Search for the cell housing the specified text and yield its (x, y) center coordinate. 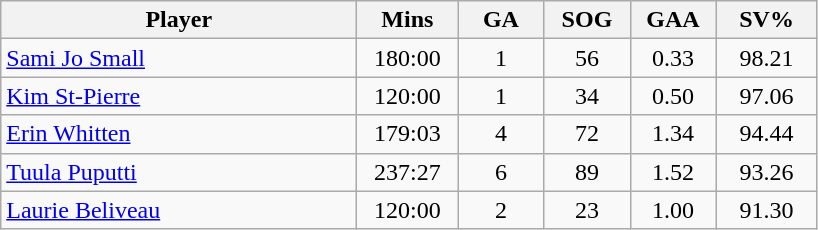
1.52 (673, 172)
180:00 (408, 58)
98.21 (766, 58)
Sami Jo Small (179, 58)
GAA (673, 20)
97.06 (766, 96)
94.44 (766, 134)
6 (501, 172)
179:03 (408, 134)
4 (501, 134)
91.30 (766, 210)
23 (587, 210)
0.33 (673, 58)
89 (587, 172)
72 (587, 134)
1.34 (673, 134)
237:27 (408, 172)
Erin Whitten (179, 134)
34 (587, 96)
1.00 (673, 210)
0.50 (673, 96)
GA (501, 20)
SOG (587, 20)
2 (501, 210)
Player (179, 20)
93.26 (766, 172)
Tuula Puputti (179, 172)
56 (587, 58)
SV% (766, 20)
Mins (408, 20)
Laurie Beliveau (179, 210)
Kim St-Pierre (179, 96)
